Detect which cell encompasses the target text, then output its (X, Y) center coordinate. 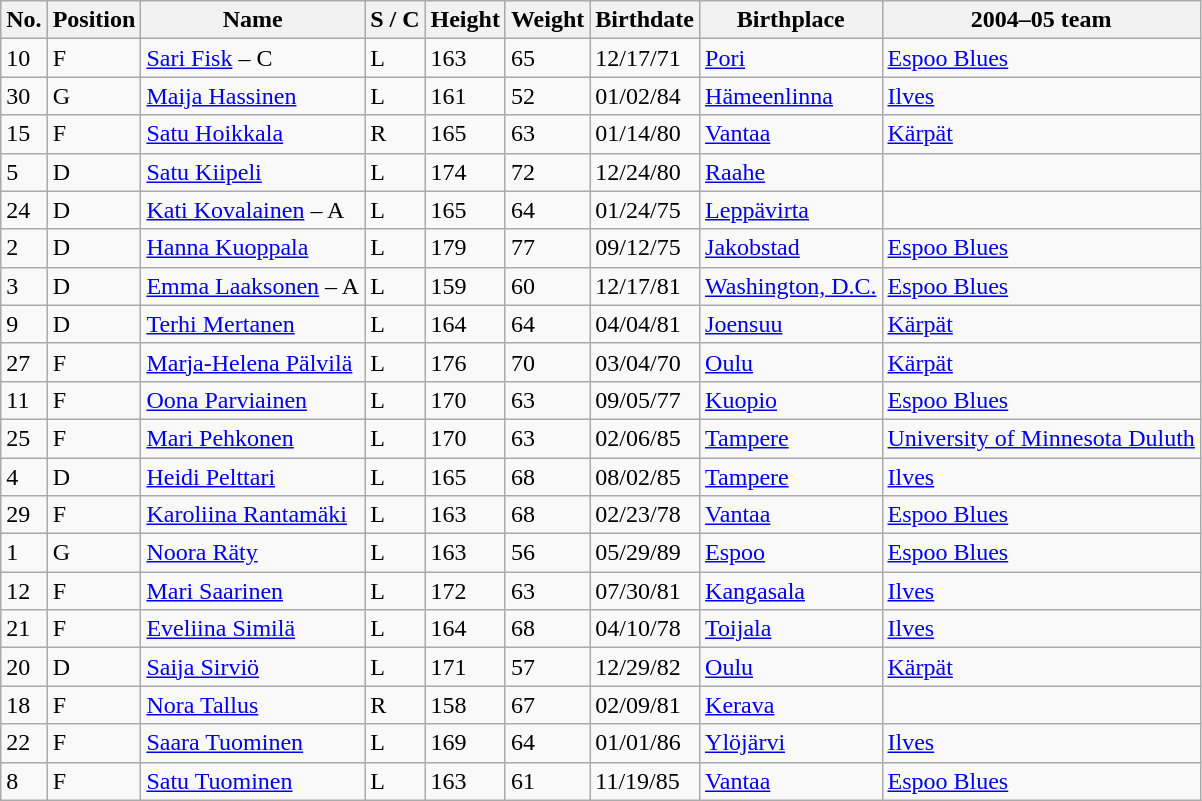
Weight (547, 20)
12/17/81 (645, 286)
04/10/78 (645, 629)
Karoliina Rantamäki (253, 515)
Kerava (791, 705)
Pori (791, 58)
Espoo (791, 553)
03/04/70 (645, 362)
25 (24, 438)
S / C (395, 20)
12 (24, 591)
171 (465, 667)
60 (547, 286)
18 (24, 705)
Mari Pehkonen (253, 438)
Birthdate (645, 20)
20 (24, 667)
2004–05 team (1041, 20)
Marja-Helena Pälvilä (253, 362)
Maija Hassinen (253, 96)
Sari Fisk – C (253, 58)
01/14/80 (645, 134)
01/02/84 (645, 96)
27 (24, 362)
02/23/78 (645, 515)
57 (547, 667)
Emma Laaksonen – A (253, 286)
Saija Sirviö (253, 667)
9 (24, 324)
67 (547, 705)
30 (24, 96)
Hanna Kuoppala (253, 248)
169 (465, 743)
15 (24, 134)
07/30/81 (645, 591)
8 (24, 781)
Kati Kovalainen – A (253, 210)
Joensuu (791, 324)
65 (547, 58)
Eveliina Similä (253, 629)
56 (547, 553)
Jakobstad (791, 248)
Raahe (791, 172)
176 (465, 362)
4 (24, 477)
09/12/75 (645, 248)
158 (465, 705)
Terhi Mertanen (253, 324)
Noora Räty (253, 553)
01/24/75 (645, 210)
5 (24, 172)
Satu Tuominen (253, 781)
Satu Kiipeli (253, 172)
Kangasala (791, 591)
72 (547, 172)
179 (465, 248)
05/29/89 (645, 553)
Satu Hoikkala (253, 134)
12/24/80 (645, 172)
University of Minnesota Duluth (1041, 438)
52 (547, 96)
Hämeenlinna (791, 96)
174 (465, 172)
77 (547, 248)
161 (465, 96)
159 (465, 286)
Washington, D.C. (791, 286)
Ylöjärvi (791, 743)
Leppävirta (791, 210)
02/09/81 (645, 705)
02/06/85 (645, 438)
Birthplace (791, 20)
11/19/85 (645, 781)
29 (24, 515)
Saara Tuominen (253, 743)
Kuopio (791, 400)
Toijala (791, 629)
3 (24, 286)
24 (24, 210)
1 (24, 553)
08/02/85 (645, 477)
04/04/81 (645, 324)
Mari Saarinen (253, 591)
Height (465, 20)
Heidi Pelttari (253, 477)
61 (547, 781)
11 (24, 400)
09/05/77 (645, 400)
Name (253, 20)
172 (465, 591)
21 (24, 629)
Oona Parviainen (253, 400)
12/17/71 (645, 58)
Nora Tallus (253, 705)
12/29/82 (645, 667)
22 (24, 743)
No. (24, 20)
01/01/86 (645, 743)
10 (24, 58)
70 (547, 362)
2 (24, 248)
Position (94, 20)
